Scan for the cell matching the given text and deliver its (X, Y) coordinate at center. 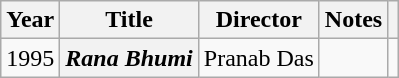
Year (30, 20)
Pranab Das (258, 58)
1995 (30, 58)
Title (129, 20)
Rana Bhumi (129, 58)
Notes (353, 20)
Director (258, 20)
